Provide the (X, Y) coordinate of the cell's center where the given text is located.  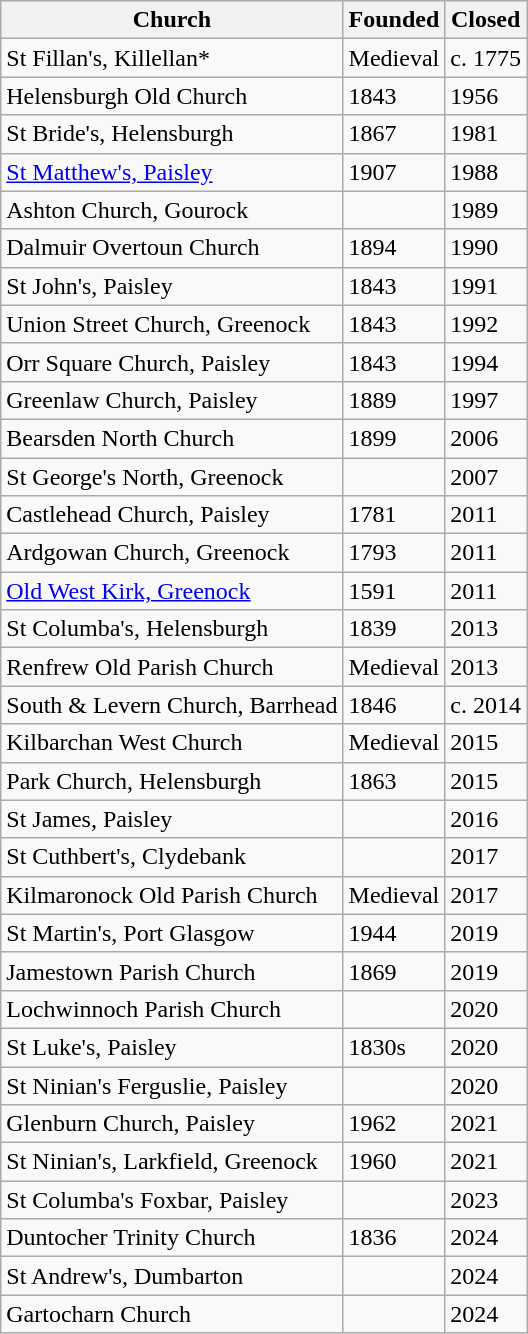
South & Levern Church, Barrhead (172, 705)
1981 (486, 134)
Dalmuir Overtoun Church (172, 248)
St Ninian's, Larkfield, Greenock (172, 1162)
1991 (486, 286)
Renfrew Old Parish Church (172, 667)
1793 (394, 553)
St Andrew's, Dumbarton (172, 1276)
Closed (486, 20)
Jamestown Parish Church (172, 971)
Ashton Church, Gourock (172, 210)
1781 (394, 515)
1869 (394, 971)
1863 (394, 781)
2016 (486, 819)
St Cuthbert's, Clydebank (172, 857)
c. 2014 (486, 705)
St Columba's Foxbar, Paisley (172, 1200)
2007 (486, 477)
2023 (486, 1200)
1591 (394, 591)
1867 (394, 134)
1956 (486, 96)
Greenlaw Church, Paisley (172, 400)
1899 (394, 438)
1990 (486, 248)
Castlehead Church, Paisley (172, 515)
1836 (394, 1238)
1992 (486, 324)
1894 (394, 248)
St George's North, Greenock (172, 477)
St Ninian's Ferguslie, Paisley (172, 1085)
St Luke's, Paisley (172, 1047)
1994 (486, 362)
1997 (486, 400)
Park Church, Helensburgh (172, 781)
Glenburn Church, Paisley (172, 1124)
St Columba's, Helensburgh (172, 629)
Duntocher Trinity Church (172, 1238)
Lochwinnoch Parish Church (172, 1009)
Bearsden North Church (172, 438)
c. 1775 (486, 58)
Church (172, 20)
Helensburgh Old Church (172, 96)
1846 (394, 705)
1839 (394, 629)
St Martin's, Port Glasgow (172, 933)
Kilmaronock Old Parish Church (172, 895)
1960 (394, 1162)
2006 (486, 438)
1944 (394, 933)
Kilbarchan West Church (172, 743)
1907 (394, 172)
St Bride's, Helensburgh (172, 134)
St Fillan's, Killellan* (172, 58)
1989 (486, 210)
1889 (394, 400)
Union Street Church, Greenock (172, 324)
Gartocharn Church (172, 1314)
St James, Paisley (172, 819)
1988 (486, 172)
St John's, Paisley (172, 286)
1830s (394, 1047)
Old West Kirk, Greenock (172, 591)
St Matthew's, Paisley (172, 172)
1962 (394, 1124)
Ardgowan Church, Greenock (172, 553)
Orr Square Church, Paisley (172, 362)
Founded (394, 20)
